Return [X, Y] of the center of cell containing provided text 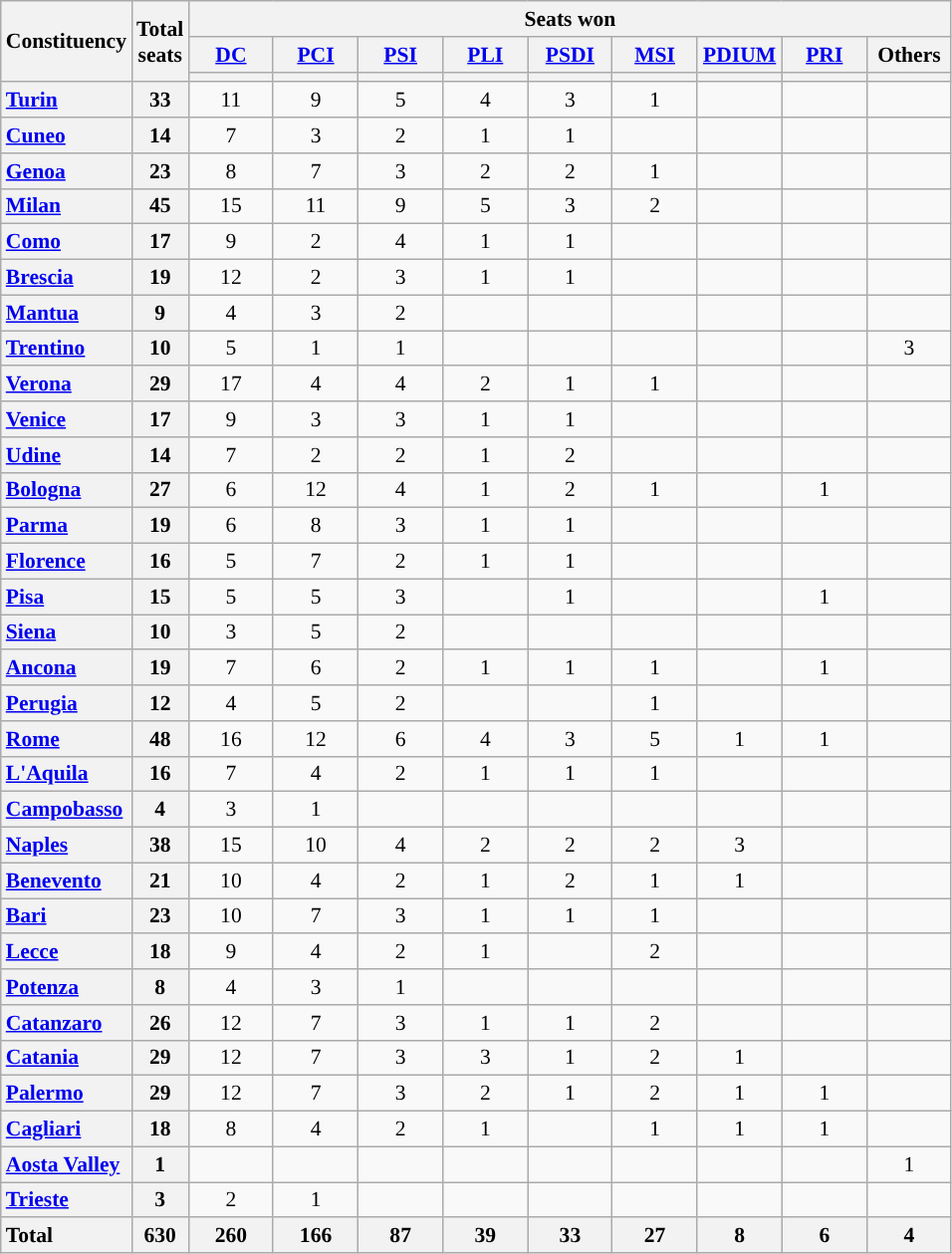
Campobasso [66, 810]
45 [159, 206]
Perugia [66, 703]
Totalseats [159, 42]
Verona [66, 384]
Cagliari [66, 1129]
PLI [486, 55]
Turin [66, 101]
Catania [66, 1058]
Como [66, 242]
Udine [66, 455]
Others [908, 55]
87 [400, 1236]
38 [159, 846]
Rome [66, 739]
Mantua [66, 313]
Trieste [66, 1200]
Catanzaro [66, 1023]
L'Aquila [66, 774]
Total [66, 1236]
48 [159, 739]
Ancona [66, 668]
PSI [400, 55]
Benevento [66, 880]
Siena [66, 632]
Bari [66, 916]
PCI [315, 55]
39 [486, 1236]
Parma [66, 526]
Seats won [570, 19]
Genoa [66, 171]
PSDI [570, 55]
Florence [66, 562]
Pisa [66, 597]
Milan [66, 206]
DC [231, 55]
PDIUM [739, 55]
Brescia [66, 278]
Lecce [66, 952]
Aosta Valley [66, 1164]
Trentino [66, 349]
PRI [825, 55]
26 [159, 1023]
21 [159, 880]
Bologna [66, 490]
Naples [66, 846]
Venice [66, 419]
Potenza [66, 987]
630 [159, 1236]
166 [315, 1236]
Palermo [66, 1094]
Constituency [66, 42]
Cuneo [66, 135]
MSI [655, 55]
260 [231, 1236]
